Determine the (x, y) coordinate at the center of the cell enclosing the given text.  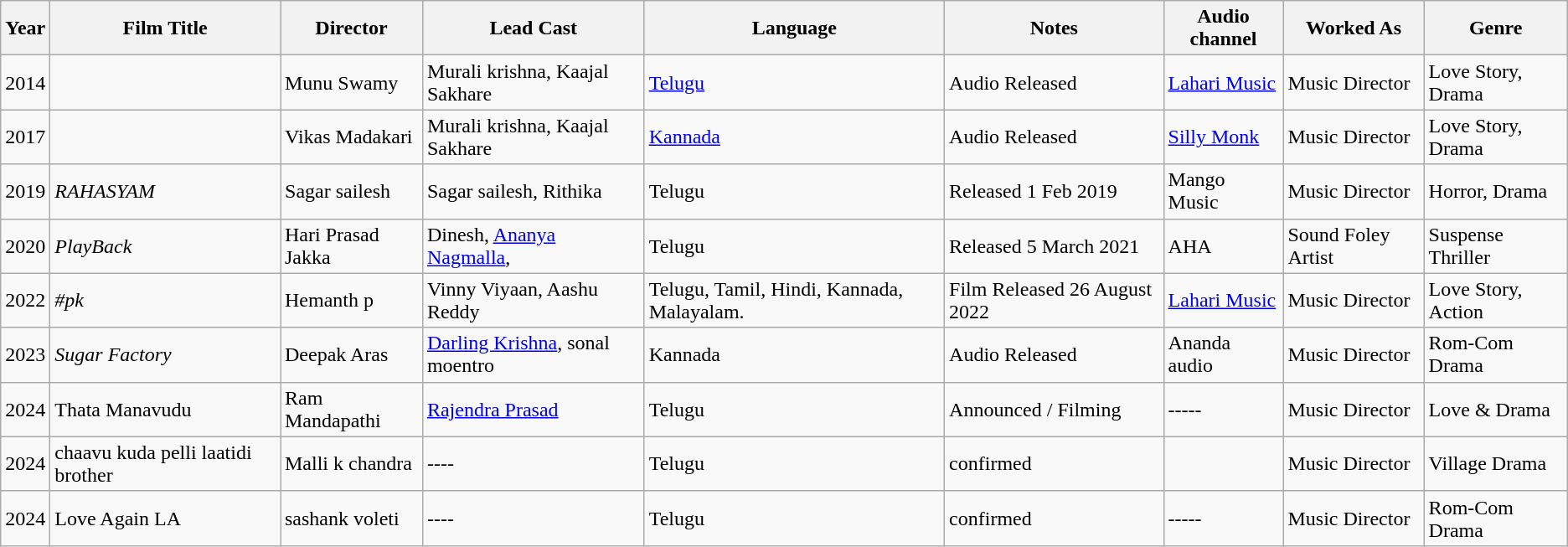
Malli k chandra (351, 464)
Munu Swamy (351, 82)
Film Title (166, 28)
Suspense Thriller (1496, 246)
Worked As (1354, 28)
Hari Prasad Jakka (351, 246)
Released 5 March 2021 (1054, 246)
Thata Manavudu (166, 409)
Lead Cast (533, 28)
#pk (166, 300)
Film Released 26 August 2022 (1054, 300)
2014 (25, 82)
Sound Foley Artist (1354, 246)
Genre (1496, 28)
Year (25, 28)
Language (794, 28)
Director (351, 28)
Announced / Filming (1054, 409)
chaavu kuda pelli laatidi brother (166, 464)
Vikas Madakari (351, 137)
Deepak Aras (351, 355)
Sagar sailesh, Rithika (533, 191)
AHA (1223, 246)
Village Drama (1496, 464)
Dinesh, Ananya Nagmalla, (533, 246)
Silly Monk (1223, 137)
Notes (1054, 28)
Ram Mandapathi (351, 409)
RAHASYAM (166, 191)
2020 (25, 246)
Released 1 Feb 2019 (1054, 191)
2023 (25, 355)
2019 (25, 191)
Sagar sailesh (351, 191)
2022 (25, 300)
Telugu, Tamil, Hindi, Kannada, Malayalam. (794, 300)
sashank voleti (351, 518)
PlayBack (166, 246)
Ananda audio (1223, 355)
2017 (25, 137)
Hemanth p (351, 300)
Love & Drama (1496, 409)
Sugar Factory (166, 355)
Vinny Viyaan, Aashu Reddy (533, 300)
Audio channel (1223, 28)
Rajendra Prasad (533, 409)
Darling Krishna, sonal moentro (533, 355)
Horror, Drama (1496, 191)
Love Story, Action (1496, 300)
Mango Music (1223, 191)
Love Again LA (166, 518)
